Scan for the cell matching the given text and deliver its (X, Y) coordinate at center. 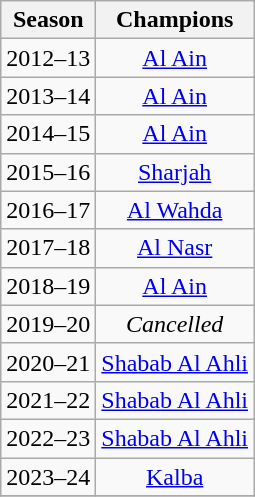
Champions (175, 20)
2015–16 (48, 172)
Season (48, 20)
Al Wahda (175, 210)
2013–14 (48, 96)
2019–20 (48, 324)
2022–23 (48, 438)
2016–17 (48, 210)
2023–24 (48, 477)
Cancelled (175, 324)
2017–18 (48, 248)
Sharjah (175, 172)
Kalba (175, 477)
2018–19 (48, 286)
2021–22 (48, 400)
2012–13 (48, 58)
Al Nasr (175, 248)
2020–21 (48, 362)
2014–15 (48, 134)
